Return (x, y) of the center of cell containing provided text 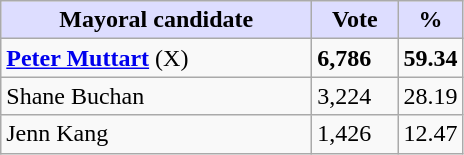
Jenn Kang (156, 134)
3,224 (355, 96)
Shane Buchan (156, 96)
Vote (355, 20)
Peter Muttart (X) (156, 58)
12.47 (430, 134)
6,786 (355, 58)
28.19 (430, 96)
Mayoral candidate (156, 20)
1,426 (355, 134)
% (430, 20)
59.34 (430, 58)
